Locate the cell with the specified text and output its [x, y] center coordinate. 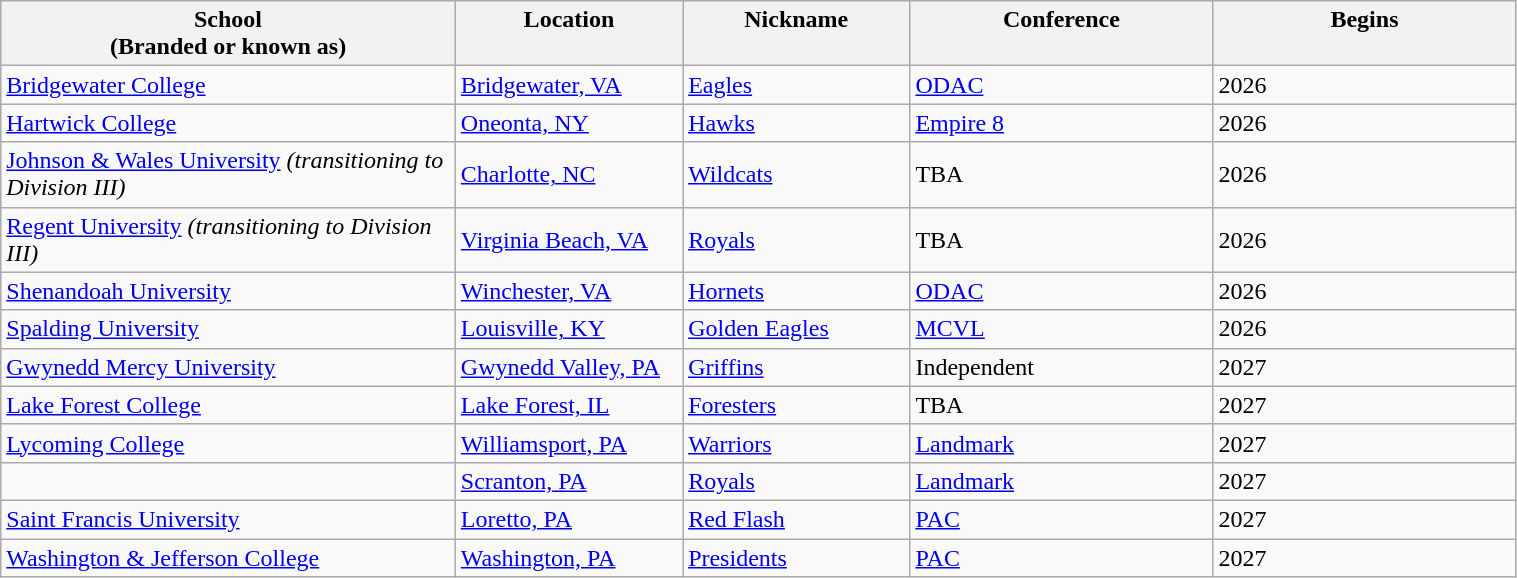
Begins [1364, 34]
Bridgewater College [228, 85]
Griffins [796, 367]
Saint Francis University [228, 519]
Conference [1062, 34]
Johnson & Wales University (transitioning to Division III) [228, 174]
Independent [1062, 367]
Louisville, KY [568, 329]
Empire 8 [1062, 123]
Charlotte, NC [568, 174]
Nickname [796, 34]
Scranton, PA [568, 481]
Eagles [796, 85]
Washington, PA [568, 557]
Hartwick College [228, 123]
School(Branded or known as) [228, 34]
Virginia Beach, VA [568, 240]
Lycoming College [228, 443]
Foresters [796, 405]
Bridgewater, VA [568, 85]
Williamsport, PA [568, 443]
Loretto, PA [568, 519]
Red Flash [796, 519]
Spalding University [228, 329]
Hawks [796, 123]
MCVL [1062, 329]
Shenandoah University [228, 291]
Wildcats [796, 174]
Gwynedd Valley, PA [568, 367]
Lake Forest College [228, 405]
Hornets [796, 291]
Lake Forest, IL [568, 405]
Oneonta, NY [568, 123]
Presidents [796, 557]
Location [568, 34]
Washington & Jefferson College [228, 557]
Winchester, VA [568, 291]
Warriors [796, 443]
Regent University (transitioning to Division III) [228, 240]
Gwynedd Mercy University [228, 367]
Golden Eagles [796, 329]
